Determine the (x, y) coordinate at the center of the cell enclosing the given text.  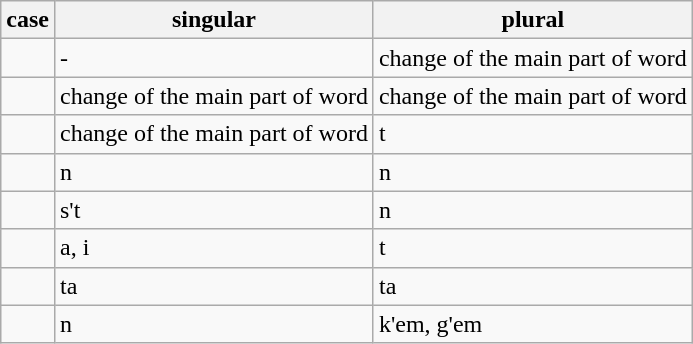
singular (214, 20)
s't (214, 210)
a, i (214, 248)
case (28, 20)
plural (532, 20)
k'em, g'em (532, 324)
- (214, 58)
